Identify which cell holds the provided text, then report its [x, y] central coordinate. 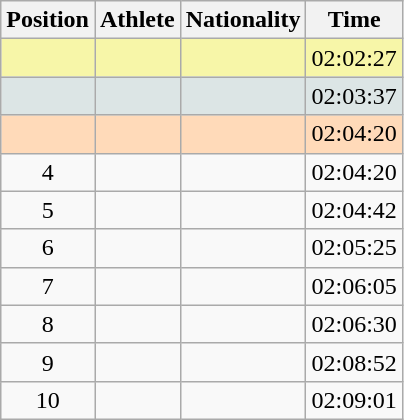
Time [354, 20]
7 [48, 286]
02:06:05 [354, 286]
8 [48, 324]
02:09:01 [354, 400]
5 [48, 210]
9 [48, 362]
02:06:30 [354, 324]
02:03:37 [354, 96]
4 [48, 172]
02:04:42 [354, 210]
Athlete [137, 20]
Position [48, 20]
02:05:25 [354, 248]
Nationality [243, 20]
02:08:52 [354, 362]
10 [48, 400]
02:02:27 [354, 58]
6 [48, 248]
